Output the [x, y] coordinate of the center of the cell containing the given text.  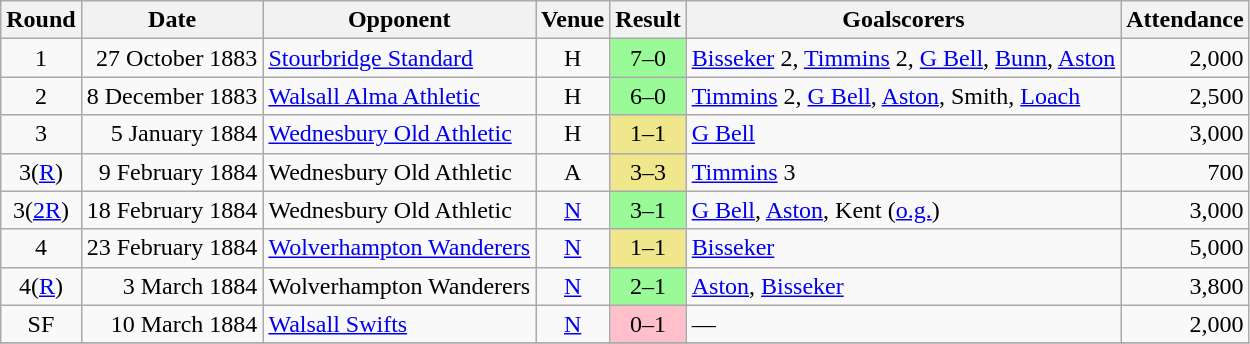
Opponent [400, 20]
Timmins 3 [904, 172]
5,000 [1185, 248]
Date [172, 20]
6–0 [648, 96]
3–3 [648, 172]
Walsall Alma Athletic [400, 96]
Venue [573, 20]
G Bell [904, 134]
G Bell, Aston, Kent (o.g.) [904, 210]
7–0 [648, 58]
2 [41, 96]
3(2R) [41, 210]
700 [1185, 172]
SF [41, 324]
3 [41, 134]
23 February 1884 [172, 248]
3–1 [648, 210]
Attendance [1185, 20]
2–1 [648, 286]
3(R) [41, 172]
2,500 [1185, 96]
A [573, 172]
4(R) [41, 286]
0–1 [648, 324]
Result [648, 20]
Timmins 2, G Bell, Aston, Smith, Loach [904, 96]
Goalscorers [904, 20]
8 December 1883 [172, 96]
10 March 1884 [172, 324]
18 February 1884 [172, 210]
— [904, 324]
Bisseker [904, 248]
3,800 [1185, 286]
27 October 1883 [172, 58]
Aston, Bisseker [904, 286]
3 March 1884 [172, 286]
5 January 1884 [172, 134]
9 February 1884 [172, 172]
4 [41, 248]
Bisseker 2, Timmins 2, G Bell, Bunn, Aston [904, 58]
Stourbridge Standard [400, 58]
Round [41, 20]
Walsall Swifts [400, 324]
1 [41, 58]
